Identify which cell holds the provided text, then report its (X, Y) central coordinate. 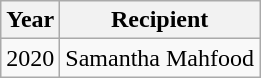
Samantha Mahfood (160, 58)
Recipient (160, 20)
2020 (30, 58)
Year (30, 20)
